Identify which cell holds the provided text, then report its (X, Y) central coordinate. 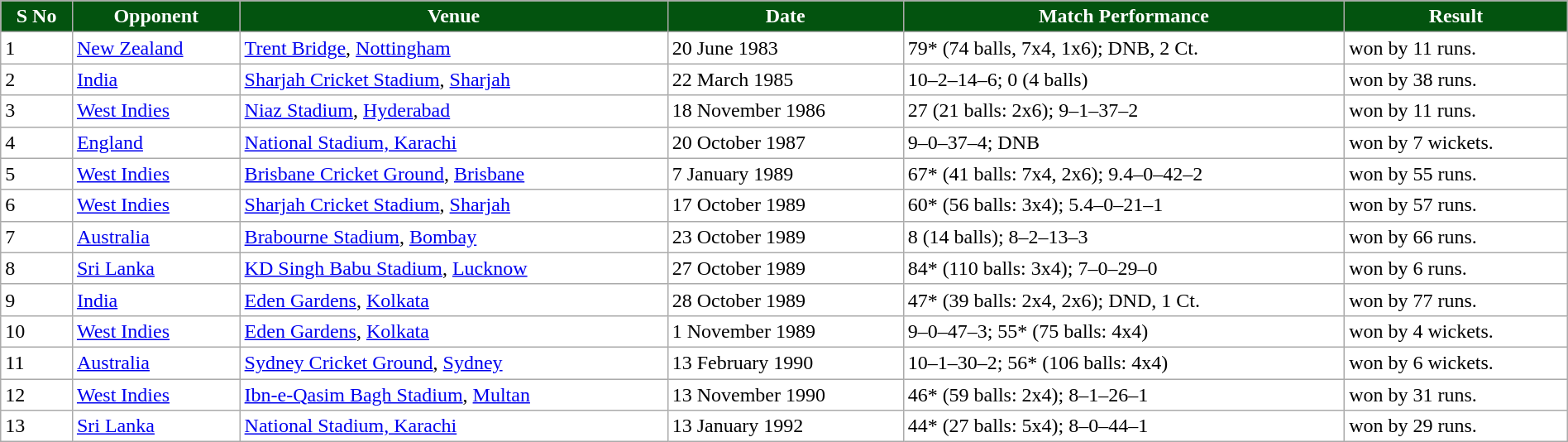
44* (27 balls: 5x4); 8–0–44–1 (1124, 426)
13 November 1990 (786, 395)
46* (59 balls: 2x4); 8–1–26–1 (1124, 395)
28 October 1989 (786, 300)
6 (36, 205)
13 (36, 426)
5 (36, 174)
22 March 1985 (786, 79)
27 October 1989 (786, 268)
9–0–47–3; 55* (75 balls: 4x4) (1124, 331)
10 (36, 331)
Brabourne Stadium, Bombay (453, 237)
2 (36, 79)
Niaz Stadium, Hyderabad (453, 111)
79* (74 balls, 7x4, 1x6); DNB, 2 Ct. (1124, 48)
won by 4 wickets. (1456, 331)
13 February 1990 (786, 363)
8 (36, 268)
18 November 1986 (786, 111)
47* (39 balls: 2x4, 2x6); DND, 1 Ct. (1124, 300)
Venue (453, 17)
20 June 1983 (786, 48)
Opponent (155, 17)
1 (36, 48)
New Zealand (155, 48)
3 (36, 111)
1 November 1989 (786, 331)
won by 38 runs. (1456, 79)
9 (36, 300)
12 (36, 395)
won by 29 runs. (1456, 426)
Sydney Cricket Ground, Sydney (453, 363)
4 (36, 142)
Ibn-e-Qasim Bagh Stadium, Multan (453, 395)
8 (14 balls); 8–2–13–3 (1124, 237)
won by 6 wickets. (1456, 363)
won by 55 runs. (1456, 174)
67* (41 balls: 7x4, 2x6); 9.4–0–42–2 (1124, 174)
20 October 1987 (786, 142)
won by 57 runs. (1456, 205)
won by 31 runs. (1456, 395)
S No (36, 17)
10–2–14–6; 0 (4 balls) (1124, 79)
84* (110 balls: 3x4); 7–0–29–0 (1124, 268)
7 January 1989 (786, 174)
won by 77 runs. (1456, 300)
KD Singh Babu Stadium, Lucknow (453, 268)
27 (21 balls: 2x6); 9–1–37–2 (1124, 111)
Result (1456, 17)
7 (36, 237)
won by 6 runs. (1456, 268)
England (155, 142)
11 (36, 363)
won by 66 runs. (1456, 237)
Match Performance (1124, 17)
Brisbane Cricket Ground, Brisbane (453, 174)
23 October 1989 (786, 237)
Date (786, 17)
13 January 1992 (786, 426)
17 October 1989 (786, 205)
won by 7 wickets. (1456, 142)
Trent Bridge, Nottingham (453, 48)
10–1–30–2; 56* (106 balls: 4x4) (1124, 363)
9–0–37–4; DNB (1124, 142)
60* (56 balls: 3x4); 5.4–0–21–1 (1124, 205)
